Determine the (X, Y) coordinate at the center of the cell enclosing the given text.  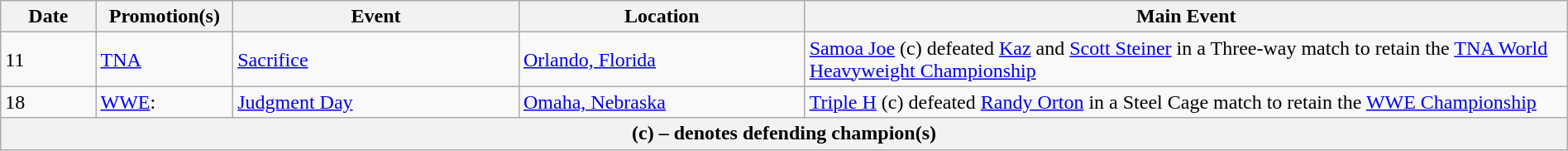
Main Event (1186, 17)
Samoa Joe (c) defeated Kaz and Scott Steiner in a Three-way match to retain the TNA World Heavyweight Championship (1186, 60)
WWE: (165, 102)
Judgment Day (376, 102)
Location (662, 17)
Date (48, 17)
11 (48, 60)
Orlando, Florida (662, 60)
Event (376, 17)
Sacrifice (376, 60)
Promotion(s) (165, 17)
18 (48, 102)
Triple H (c) defeated Randy Orton in a Steel Cage match to retain the WWE Championship (1186, 102)
Omaha, Nebraska (662, 102)
(c) – denotes defending champion(s) (784, 134)
TNA (165, 60)
